Detect which cell encompasses the target text, then output its (x, y) center coordinate. 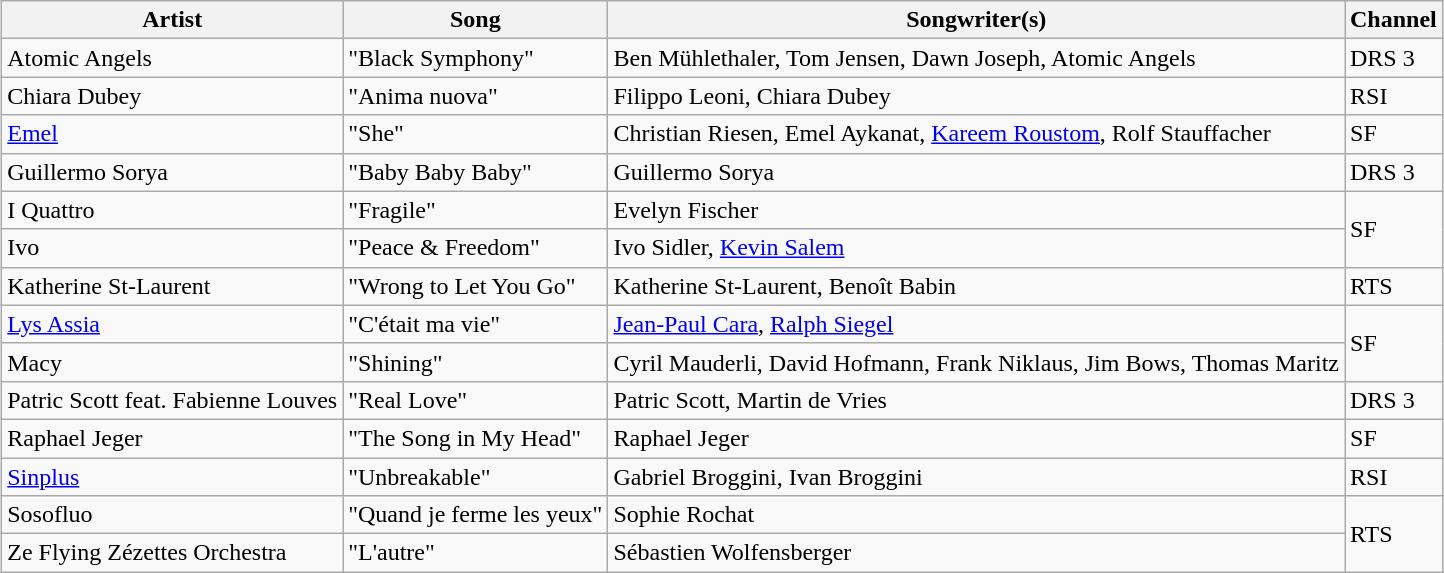
"Black Symphony" (476, 58)
Sinplus (172, 477)
Jean-Paul Cara, Ralph Siegel (976, 324)
"Peace & Freedom" (476, 248)
Evelyn Fischer (976, 210)
Macy (172, 362)
Channel (1393, 20)
"Unbreakable" (476, 477)
"Baby Baby Baby" (476, 172)
Chiara Dubey (172, 96)
Katherine St-Laurent (172, 286)
Lys Assia (172, 324)
Ze Flying Zézettes Orchestra (172, 553)
Christian Riesen, Emel Aykanat, Kareem Roustom, Rolf Stauffacher (976, 134)
"L'autre" (476, 553)
Song (476, 20)
Cyril Mauderli, David Hofmann, Frank Niklaus, Jim Bows, Thomas Maritz (976, 362)
Sosofluo (172, 515)
Artist (172, 20)
"Fragile" (476, 210)
Gabriel Broggini, Ivan Broggini (976, 477)
Ivo (172, 248)
Ivo Sidler, Kevin Salem (976, 248)
Atomic Angels (172, 58)
"Real Love" (476, 400)
Songwriter(s) (976, 20)
Patric Scott, Martin de Vries (976, 400)
"The Song in My Head" (476, 438)
Filippo Leoni, Chiara Dubey (976, 96)
Sébastien Wolfensberger (976, 553)
"C'était ma vie" (476, 324)
Katherine St-Laurent, Benoît Babin (976, 286)
Patric Scott feat. Fabienne Louves (172, 400)
Ben Mühlethaler, Tom Jensen, Dawn Joseph, Atomic Angels (976, 58)
"Shining" (476, 362)
Emel (172, 134)
"Quand je ferme les yeux" (476, 515)
"Wrong to Let You Go" (476, 286)
"She" (476, 134)
I Quattro (172, 210)
"Anima nuova" (476, 96)
Sophie Rochat (976, 515)
